Capture the cell that displays the provided text and extract its (X, Y) central coordinate. 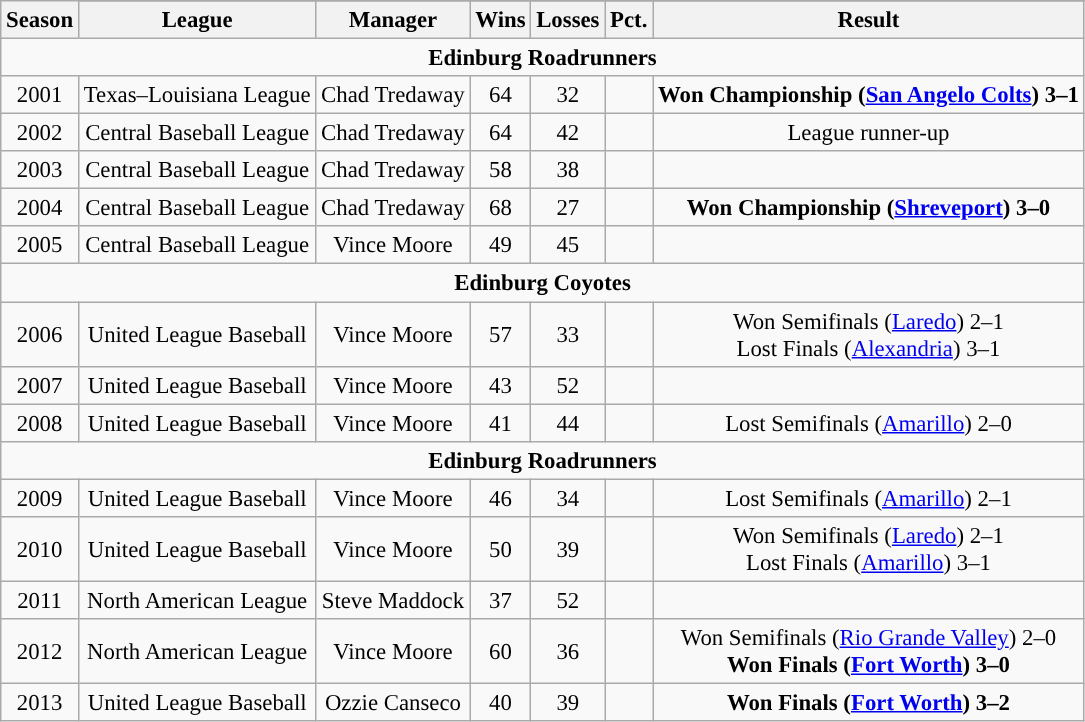
League runner-up (869, 133)
2006 (40, 334)
42 (568, 133)
27 (568, 208)
2013 (40, 702)
2008 (40, 423)
2011 (40, 600)
Season (40, 20)
Wins (500, 20)
Lost Semifinals (Amarillo) 2–0 (869, 423)
40 (500, 702)
60 (500, 652)
Losses (568, 20)
37 (500, 600)
46 (500, 498)
2010 (40, 550)
Pct. (629, 20)
Steve Maddock (393, 600)
Ozzie Canseco (393, 702)
2002 (40, 133)
45 (568, 245)
43 (500, 385)
33 (568, 334)
League (196, 20)
Edinburg Coyotes (542, 283)
Won Finals (Fort Worth) 3–2 (869, 702)
2005 (40, 245)
49 (500, 245)
Manager (393, 20)
58 (500, 170)
34 (568, 498)
44 (568, 423)
68 (500, 208)
Won Semifinals (Laredo) 2–1 Lost Finals (Amarillo) 3–1 (869, 550)
Texas–Louisiana League (196, 95)
2012 (40, 652)
38 (568, 170)
50 (500, 550)
32 (568, 95)
Won Semifinals (Rio Grande Valley) 2–0Won Finals (Fort Worth) 3–0 (869, 652)
Won Championship (Shreveport) 3–0 (869, 208)
2003 (40, 170)
Result (869, 20)
36 (568, 652)
2007 (40, 385)
41 (500, 423)
2009 (40, 498)
2001 (40, 95)
2004 (40, 208)
Lost Semifinals (Amarillo) 2–1 (869, 498)
Won Semifinals (Laredo) 2–1 Lost Finals (Alexandria) 3–1 (869, 334)
57 (500, 334)
Won Championship (San Angelo Colts) 3–1 (869, 95)
